Identify which cell holds the provided text, then report its (x, y) central coordinate. 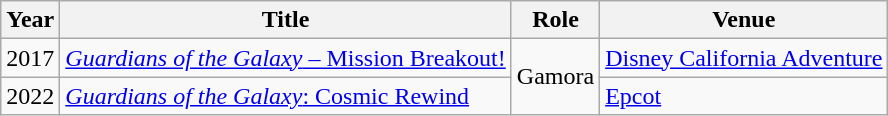
Gamora (555, 77)
Epcot (744, 96)
Role (555, 20)
Venue (744, 20)
Year (30, 20)
Guardians of the Galaxy: Cosmic Rewind (286, 96)
2022 (30, 96)
Guardians of the Galaxy – Mission Breakout! (286, 58)
2017 (30, 58)
Title (286, 20)
Disney California Adventure (744, 58)
